Extract the [x, y] coordinate from the center of the cell holding the provided text.  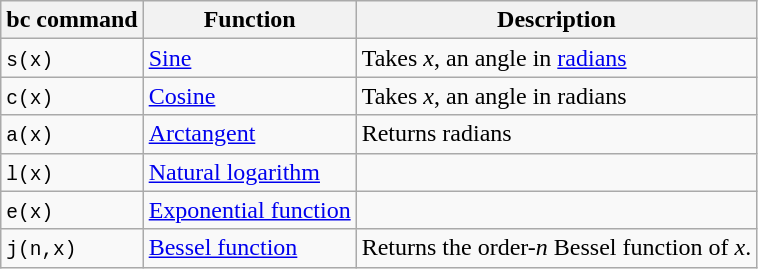
Returns radians [556, 134]
Description [556, 20]
Function [250, 20]
Sine [250, 58]
l(x) [72, 172]
Bessel function [250, 248]
s(x) [72, 58]
Arctangent [250, 134]
c(x) [72, 96]
j(n,x) [72, 248]
e(x) [72, 210]
Exponential function [250, 210]
Returns the order-n Bessel function of x. [556, 248]
a(x) [72, 134]
Cosine [250, 96]
bc command [72, 20]
Natural logarithm [250, 172]
